Identify which cell holds the provided text, then report its (x, y) central coordinate. 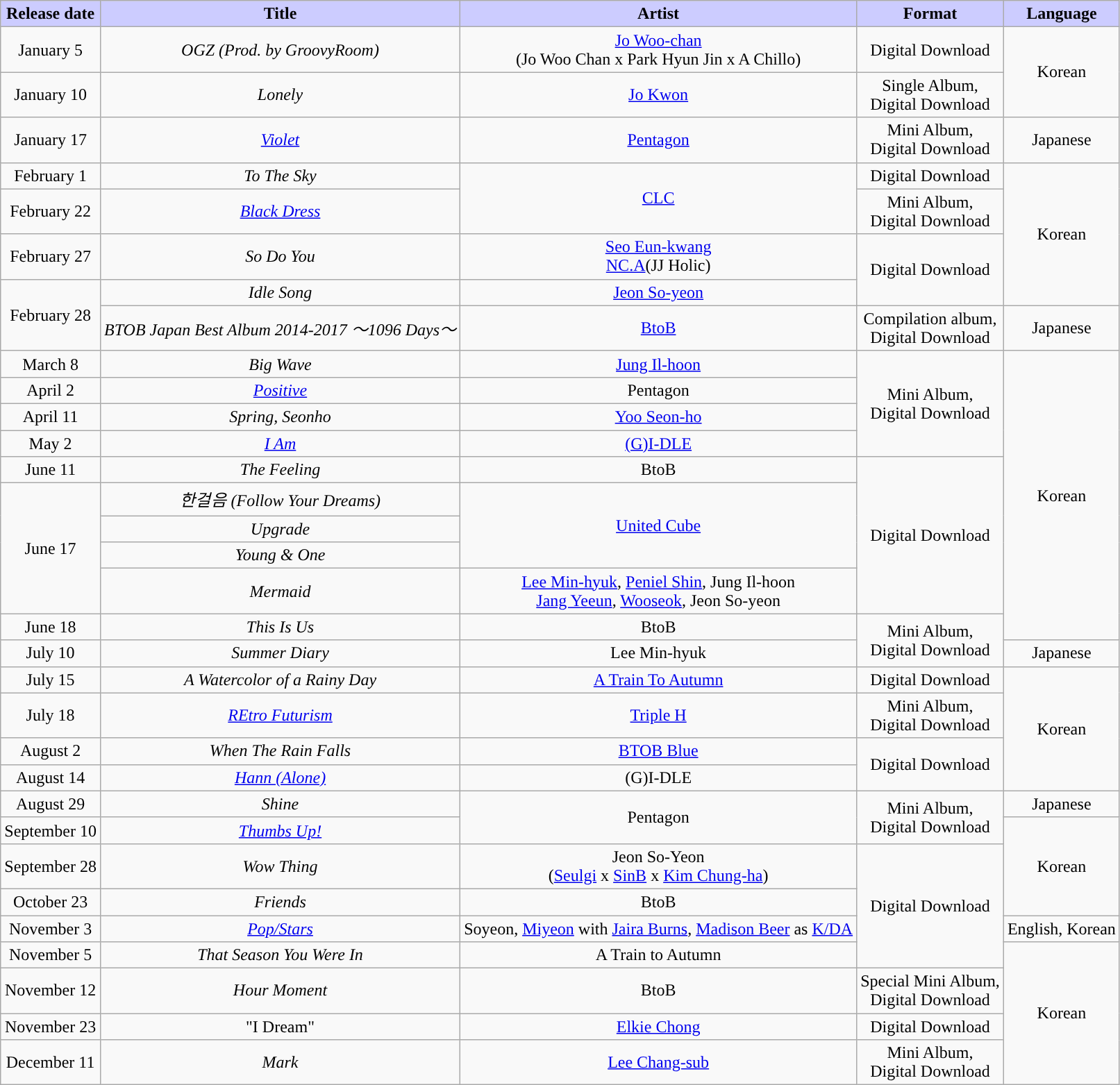
Title (280, 14)
CLC (658, 199)
Positive (280, 390)
June 11 (51, 470)
December 11 (51, 1062)
Yoo Seon-ho (658, 417)
BTOB Japan Best Album 2014-2017 ～1096 Days～ (280, 328)
June 17 (51, 548)
Lonely (280, 94)
Language (1061, 14)
June 18 (51, 627)
I Am (280, 444)
July 10 (51, 653)
Thumbs Up! (280, 830)
July 15 (51, 680)
May 2 (51, 444)
November 23 (51, 1027)
The Feeling (280, 470)
United Cube (658, 526)
April 2 (51, 390)
Upgrade (280, 529)
This Is Us (280, 627)
Lee Min-hyuk (658, 653)
A Train to Autumn (658, 955)
January 10 (51, 94)
Format (930, 14)
February 28 (51, 315)
Seo Eun-kwang NC.A(JJ Holic) (658, 257)
한걸음 (Follow Your Dreams) (280, 500)
Idle Song (280, 292)
August 29 (51, 804)
"I Dream" (280, 1027)
November 5 (51, 955)
February 22 (51, 211)
Compilation album, Digital Download (930, 328)
January 17 (51, 140)
Release date (51, 14)
August 14 (51, 777)
Jung Il-hoon (658, 364)
To The Sky (280, 176)
Summer Diary (280, 653)
Lee Chang-sub (658, 1062)
Black Dress (280, 211)
A Watercolor of a Rainy Day (280, 680)
April 11 (51, 417)
That Season You Were In (280, 955)
Soyeon, Miyeon with Jaira Burns, Madison Beer as K/DA (658, 928)
September 10 (51, 830)
Lee Min-hyuk, Peniel Shin, Jung Il-hoonJang Yeeun, Wooseok, Jeon So-yeon (658, 591)
February 1 (51, 176)
October 23 (51, 902)
OGZ (Prod. by GroovyRoom) (280, 50)
Single Album, Digital Download (930, 94)
REtro Futurism (280, 715)
Jeon So-Yeon (Seulgi x SinB x Kim Chung-ha) (658, 866)
Jo Woo-chan (Jo Woo Chan x Park Hyun Jin x A Chillo) (658, 50)
November 12 (51, 991)
Jeon So-yeon (658, 292)
Jo Kwon (658, 94)
July 18 (51, 715)
Wow Thing (280, 866)
Hann (Alone) (280, 777)
Young & One (280, 555)
Big Wave (280, 364)
August 2 (51, 751)
Special Mini Album, Digital Download (930, 991)
Friends (280, 902)
September 28 (51, 866)
Mermaid (280, 591)
English, Korean (1061, 928)
Artist (658, 14)
February 27 (51, 257)
Triple H (658, 715)
Elkie Chong (658, 1027)
Hour Moment (280, 991)
Shine (280, 804)
When The Rain Falls (280, 751)
BTOB Blue (658, 751)
Spring, Seonho (280, 417)
Mark (280, 1062)
A Train To Autumn (658, 680)
March 8 (51, 364)
January 5 (51, 50)
November 3 (51, 928)
Violet (280, 140)
Pop/Stars (280, 928)
So Do You (280, 257)
